Find where the given text appears and provide that cell's center as [x, y] coordinate. 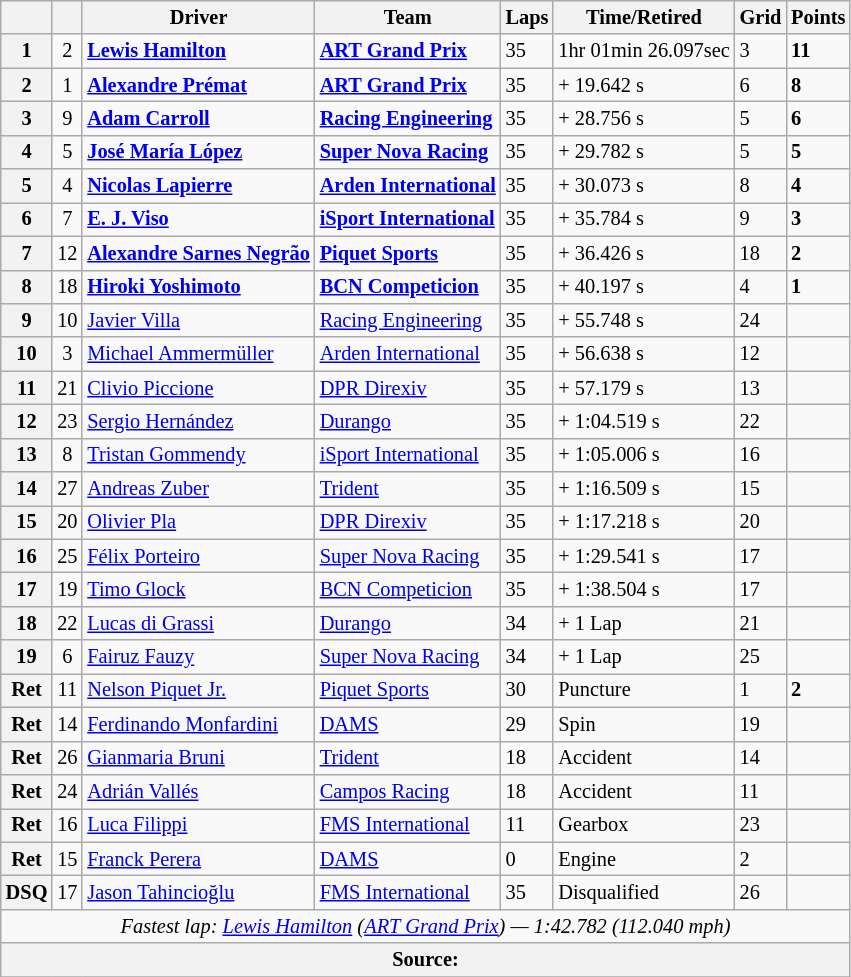
Javier Villa [198, 320]
+ 1:17.218 s [644, 522]
José María López [198, 152]
Alexandre Prémat [198, 85]
Olivier Pla [198, 522]
Puncture [644, 690]
+ 30.073 s [644, 186]
+ 1:29.541 s [644, 556]
Félix Porteiro [198, 556]
+ 40.197 s [644, 287]
Fastest lap: Lewis Hamilton (ART Grand Prix) — 1:42.782 (112.040 mph) [426, 926]
+ 19.642 s [644, 85]
E. J. Viso [198, 219]
+ 29.782 s [644, 152]
+ 28.756 s [644, 118]
+ 55.748 s [644, 320]
Clivio Piccione [198, 388]
29 [528, 724]
Hiroki Yoshimoto [198, 287]
+ 1:38.504 s [644, 589]
Ferdinando Monfardini [198, 724]
Lucas di Grassi [198, 623]
Sergio Hernández [198, 421]
Andreas Zuber [198, 489]
Adam Carroll [198, 118]
+ 56.638 s [644, 354]
Team [408, 17]
Engine [644, 859]
Franck Perera [198, 859]
Source: [426, 960]
27 [67, 489]
Points [818, 17]
+ 1:04.519 s [644, 421]
Jason Tahincioğlu [198, 892]
+ 1:05.006 s [644, 455]
Luca Filippi [198, 825]
Driver [198, 17]
DSQ [27, 892]
Gianmaria Bruni [198, 758]
1hr 01min 26.097sec [644, 51]
Fairuz Fauzy [198, 657]
Campos Racing [408, 791]
Alexandre Sarnes Negrão [198, 253]
30 [528, 690]
Tristan Gommendy [198, 455]
+ 1:16.509 s [644, 489]
Disqualified [644, 892]
+ 57.179 s [644, 388]
Time/Retired [644, 17]
Timo Glock [198, 589]
Gearbox [644, 825]
+ 35.784 s [644, 219]
Nelson Piquet Jr. [198, 690]
Grid [761, 17]
Spin [644, 724]
Adrián Vallés [198, 791]
Laps [528, 17]
Michael Ammermüller [198, 354]
0 [528, 859]
Lewis Hamilton [198, 51]
+ 36.426 s [644, 253]
Nicolas Lapierre [198, 186]
